Locate the cell with the specified text and output its [x, y] center coordinate. 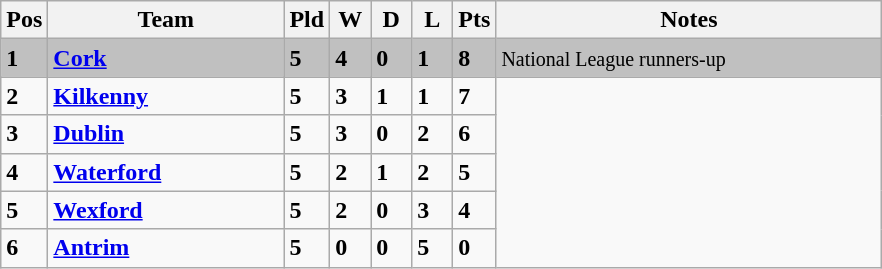
Notes [689, 20]
W [350, 20]
Pts [474, 20]
Antrim [166, 248]
D [392, 20]
Kilkenny [166, 96]
8 [474, 58]
Dublin [166, 134]
Team [166, 20]
Pos [24, 20]
Waterford [166, 172]
7 [474, 96]
L [432, 20]
National League runners-up [689, 58]
Pld [307, 20]
Cork [166, 58]
Wexford [166, 210]
